Return [X, Y] of the center of cell containing provided text 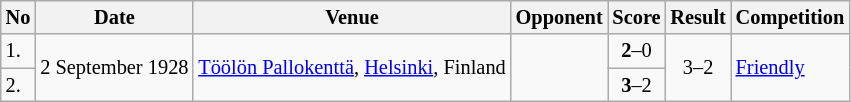
2. [18, 85]
Score [637, 17]
Competition [790, 17]
2–0 [637, 51]
No [18, 17]
Töölön Pallokenttä, Helsinki, Finland [352, 68]
1. [18, 51]
Venue [352, 17]
Opponent [560, 17]
Friendly [790, 68]
Date [114, 17]
2 September 1928 [114, 68]
Result [698, 17]
